Extract the [X, Y] coordinate from the center of the cell holding the provided text.  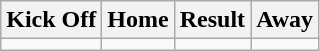
Home [138, 20]
Kick Off [52, 20]
Result [212, 20]
Away [285, 20]
